Pinpoint the cell where the given text exists, returning its (X, Y) midpoint coordinate. 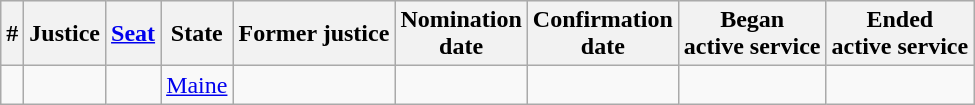
# (12, 34)
Endedactive service (900, 34)
State (197, 34)
Maine (197, 85)
Confirmationdate (602, 34)
Former justice (314, 34)
Nominationdate (461, 34)
Beganactive service (752, 34)
Justice (65, 34)
Seat (134, 34)
